Capture the cell that displays the provided text and extract its [x, y] central coordinate. 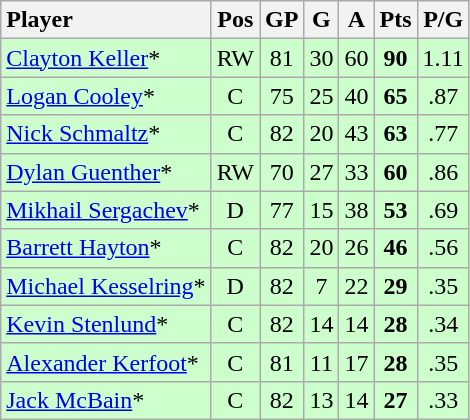
22 [356, 286]
70 [282, 172]
.69 [443, 210]
46 [396, 248]
26 [356, 248]
Logan Cooley* [106, 96]
53 [396, 210]
.86 [443, 172]
.34 [443, 324]
40 [356, 96]
Player [106, 20]
G [322, 20]
Jack McBain* [106, 400]
.33 [443, 400]
11 [322, 362]
Barrett Hayton* [106, 248]
25 [322, 96]
30 [322, 58]
90 [396, 58]
1.11 [443, 58]
77 [282, 210]
Clayton Keller* [106, 58]
63 [396, 134]
Pos [235, 20]
Dylan Guenther* [106, 172]
43 [356, 134]
P/G [443, 20]
75 [282, 96]
17 [356, 362]
7 [322, 286]
Alexander Kerfoot* [106, 362]
Pts [396, 20]
Nick Schmaltz* [106, 134]
GP [282, 20]
15 [322, 210]
65 [396, 96]
33 [356, 172]
Michael Kesselring* [106, 286]
38 [356, 210]
.77 [443, 134]
29 [396, 286]
Kevin Stenlund* [106, 324]
Mikhail Sergachev* [106, 210]
A [356, 20]
.56 [443, 248]
.87 [443, 96]
13 [322, 400]
